Locate the cell with the specified text and output its (X, Y) center coordinate. 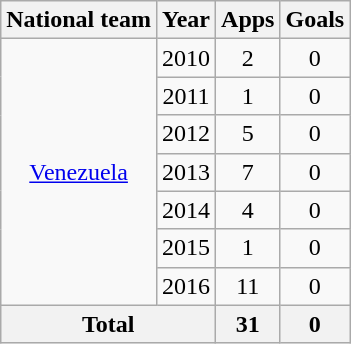
11 (248, 286)
4 (248, 210)
National team (79, 20)
2012 (186, 134)
Venezuela (79, 172)
2014 (186, 210)
2 (248, 58)
Year (186, 20)
Goals (315, 20)
2015 (186, 248)
2013 (186, 172)
2010 (186, 58)
2016 (186, 286)
Total (108, 324)
31 (248, 324)
2011 (186, 96)
7 (248, 172)
Apps (248, 20)
5 (248, 134)
